Scan for the cell matching the given text and deliver its [X, Y] coordinate at center. 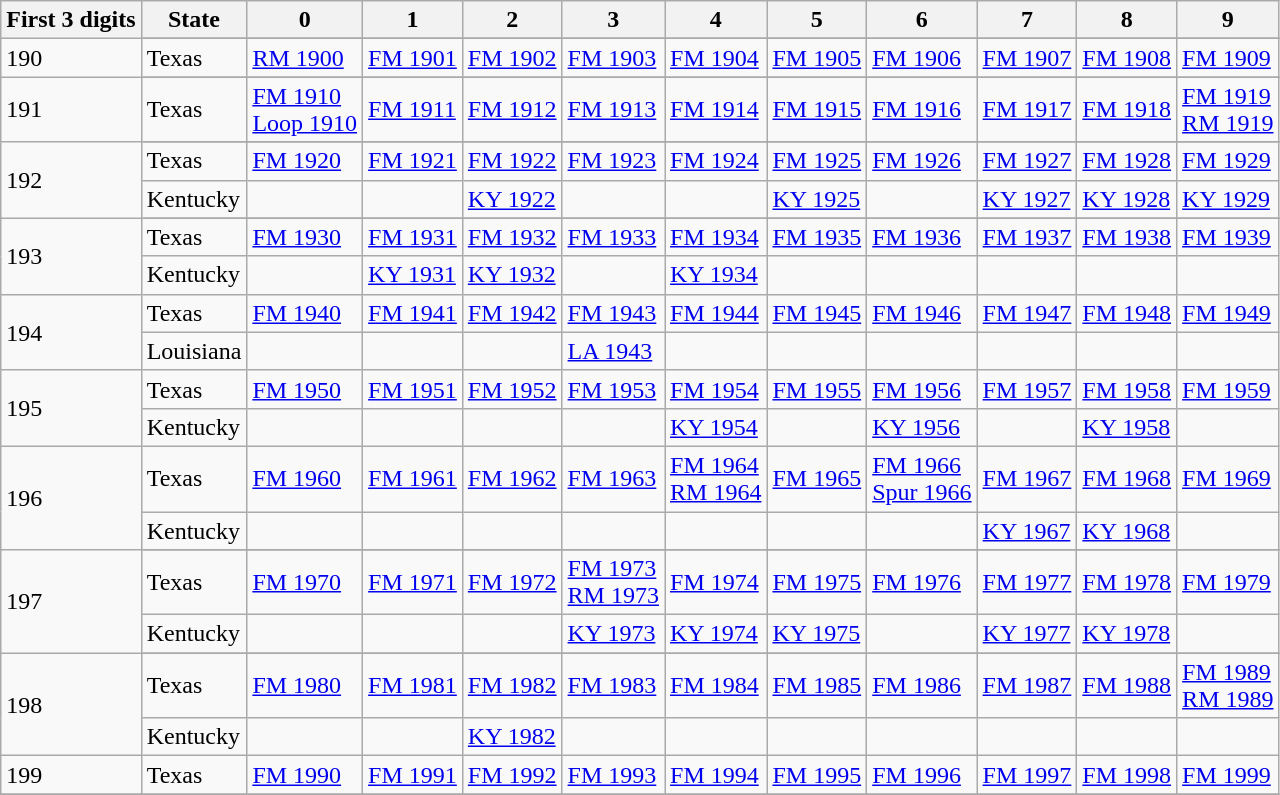
FM 1991 [413, 775]
FM 1982 [512, 686]
FM 1944 [715, 313]
FM 1906 [922, 58]
FM 1971 [413, 582]
FM 1925 [817, 161]
KY 1956 [922, 427]
FM 1994 [715, 775]
FM 1951 [413, 389]
LA 1943 [613, 351]
FM 1947 [1027, 313]
FM 1950 [305, 389]
State [194, 20]
FM 1901 [413, 58]
FM 1911 [413, 110]
2 [512, 20]
FM 1997 [1027, 775]
FM 1948 [1127, 313]
9 [1228, 20]
FM 1998 [1127, 775]
FM 1945 [817, 313]
FM 1902 [512, 58]
FM 1972 [512, 582]
FM 1915 [817, 110]
FM 1999 [1228, 775]
FM 1963 [613, 478]
FM 1940 [305, 313]
KY 1968 [1127, 531]
FM 1909 [1228, 58]
6 [922, 20]
FM 1986 [922, 686]
FM 1914 [715, 110]
197 [71, 602]
0 [305, 20]
FM 1946 [922, 313]
KY 1932 [512, 275]
FM 1954 [715, 389]
FM 1907 [1027, 58]
4 [715, 20]
8 [1127, 20]
FM 1908 [1127, 58]
192 [71, 180]
FM 1966Spur 1966 [922, 478]
FM 1970 [305, 582]
FM 1917 [1027, 110]
FM 1967 [1027, 478]
195 [71, 408]
FM 1961 [413, 478]
FM 1934 [715, 237]
FM 1968 [1127, 478]
FM 1988 [1127, 686]
FM 1930 [305, 237]
FM 1913 [613, 110]
RM 1900 [305, 58]
KY 1974 [715, 634]
FM 1938 [1127, 237]
KY 1958 [1127, 427]
KY 1925 [817, 199]
FM 1949 [1228, 313]
FM 1904 [715, 58]
Louisiana [194, 351]
199 [71, 775]
FM 1964RM 1964 [715, 478]
FM 1955 [817, 389]
FM 1933 [613, 237]
FM 1903 [613, 58]
FM 1943 [613, 313]
FM 1974 [715, 582]
FM 1958 [1127, 389]
KY 1927 [1027, 199]
FM 1910Loop 1910 [305, 110]
FM 1939 [1228, 237]
FM 1962 [512, 478]
KY 1954 [715, 427]
FM 1978 [1127, 582]
FM 1953 [613, 389]
FM 1936 [922, 237]
FM 1980 [305, 686]
First 3 digits [71, 20]
KY 1934 [715, 275]
FM 1993 [613, 775]
FM 1977 [1027, 582]
FM 1916 [922, 110]
FM 1926 [922, 161]
FM 1990 [305, 775]
FM 1996 [922, 775]
FM 1929 [1228, 161]
FM 1956 [922, 389]
FM 1931 [413, 237]
FM 1975 [817, 582]
191 [71, 110]
FM 1935 [817, 237]
FM 1992 [512, 775]
FM 1995 [817, 775]
FM 1921 [413, 161]
FM 1920 [305, 161]
FM 1989RM 1989 [1228, 686]
FM 1941 [413, 313]
KY 1982 [512, 737]
KY 1977 [1027, 634]
FM 1952 [512, 389]
KY 1931 [413, 275]
FM 1918 [1127, 110]
FM 1928 [1127, 161]
FM 1942 [512, 313]
FM 1923 [613, 161]
3 [613, 20]
5 [817, 20]
FM 1976 [922, 582]
FM 1983 [613, 686]
FM 1985 [817, 686]
KY 1922 [512, 199]
194 [71, 332]
FM 1937 [1027, 237]
FM 1959 [1228, 389]
FM 1981 [413, 686]
FM 1987 [1027, 686]
FM 1919RM 1919 [1228, 110]
KY 1967 [1027, 531]
KY 1928 [1127, 199]
193 [71, 256]
FM 1905 [817, 58]
FM 1979 [1228, 582]
FM 1924 [715, 161]
FM 1932 [512, 237]
196 [71, 498]
FM 1973RM 1973 [613, 582]
FM 1912 [512, 110]
190 [71, 58]
KY 1973 [613, 634]
FM 1922 [512, 161]
KY 1929 [1228, 199]
7 [1027, 20]
FM 1965 [817, 478]
FM 1969 [1228, 478]
198 [71, 704]
FM 1984 [715, 686]
1 [413, 20]
FM 1960 [305, 478]
KY 1978 [1127, 634]
FM 1957 [1027, 389]
FM 1927 [1027, 161]
KY 1975 [817, 634]
